For the text-containing cell, return its midpoint in (X, Y) coordinate format. 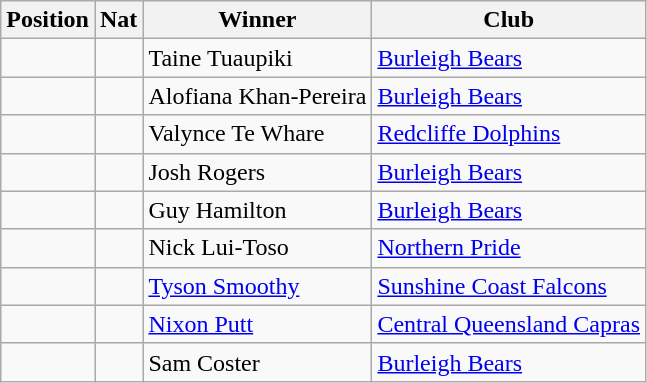
Position (48, 20)
Sunshine Coast Falcons (509, 286)
Josh Rogers (258, 172)
Nick Lui-Toso (258, 248)
Taine Tuaupiki (258, 58)
Northern Pride (509, 248)
Nixon Putt (258, 324)
Valynce Te Whare (258, 134)
Sam Coster (258, 362)
Redcliffe Dolphins (509, 134)
Tyson Smoothy (258, 286)
Winner (258, 20)
Club (509, 20)
Nat (118, 20)
Guy Hamilton (258, 210)
Central Queensland Capras (509, 324)
Alofiana Khan-Pereira (258, 96)
